Locate the cell with the specified text and output its (x, y) center coordinate. 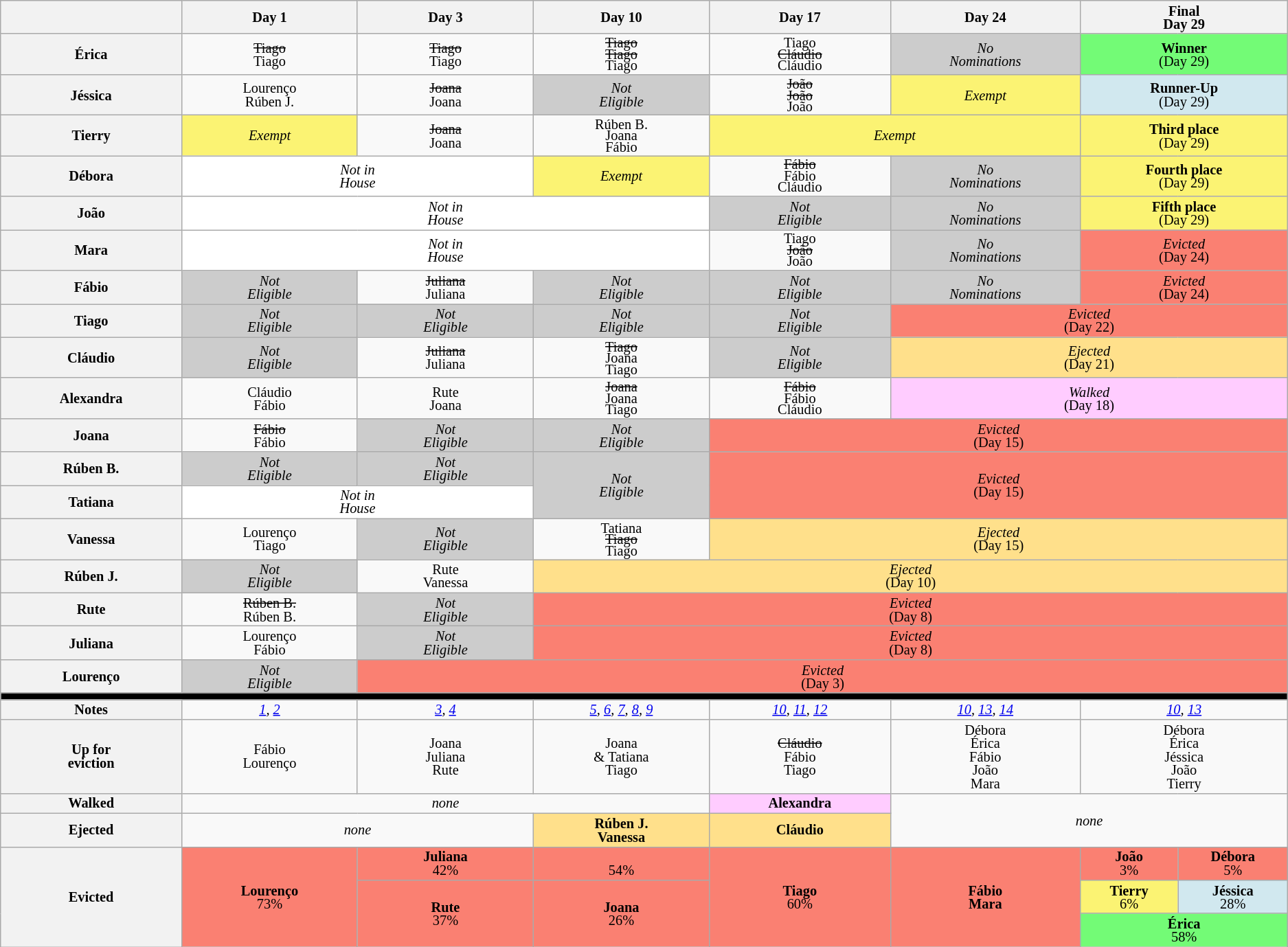
TiagoCláudioCláudio (800, 54)
TiagoTiagoTiago (621, 54)
Fourth place(Day 29) (1184, 176)
Joana & TatianaTiago (621, 757)
Runner-Up(Day 29) (1184, 95)
Day 17 (800, 16)
LourençoFábio (269, 643)
RuteJoana (445, 398)
Tiago (91, 320)
Fábio (91, 287)
Ejected(Day 21) (1089, 357)
Evicted(Day 3) (822, 676)
LourençoTiago (269, 538)
Fifth place(Day 29) (1184, 213)
Notes (91, 709)
FinalDay 29 (1184, 16)
Up foreviction (91, 757)
3, 4 (445, 709)
LourençoRúben J. (269, 95)
Vanessa (91, 538)
Débora (91, 176)
Jéssica28% (1233, 897)
Mara (91, 250)
Tierry (91, 135)
Third place(Day 29) (1184, 135)
FábioLourenço (269, 757)
TiagoJoanaTiago (621, 357)
CláudioFábio (269, 398)
Érica (91, 54)
JoanaJulianaRute (445, 757)
Day 24 (985, 16)
54% (621, 864)
TatianaTiagoTiago (621, 538)
Walked(Day 18) (1089, 398)
Rúben B.JoanaFábio (621, 135)
Lourenço73% (269, 897)
Walked (91, 803)
Rúben J. (91, 575)
DéboraÉricaFábioJoãoMara (985, 757)
Lourenço (91, 676)
Evicted (91, 897)
Ejected(Day 15) (998, 538)
Jéssica (91, 95)
TiagoJoãoJoão (800, 250)
JoãoJoãoJoão (800, 95)
Day 1 (269, 16)
Érica58% (1184, 930)
Rúben B.Rúben B. (269, 610)
Rúben J.Vanessa (621, 830)
5, 6, 7, 8, 9 (621, 709)
FábioMara (985, 897)
Rute (91, 610)
RuteVanessa (445, 575)
Tiago60% (800, 897)
Débora5% (1233, 864)
DéboraÉricaJéssicaJoãoTierry (1184, 757)
Juliana42% (445, 864)
1, 2 (269, 709)
Joana (91, 435)
Ejected (91, 830)
Joana26% (621, 913)
Rute37% (445, 913)
Day 3 (445, 16)
CláudioFábioTiago (800, 757)
10, 13 (1184, 709)
Tatiana (91, 501)
João3% (1129, 864)
FábioFábio (269, 435)
Evicted(Day 22) (1089, 320)
Juliana (91, 643)
Ejected(Day 10) (910, 575)
JoanaJoanaTiago (621, 398)
Winner(Day 29) (1184, 54)
10, 13, 14 (985, 709)
Day 10 (621, 16)
Rúben B. (91, 468)
João (91, 213)
Tierry6% (1129, 897)
10, 11, 12 (800, 709)
